Output the [X, Y] coordinate of the center of the cell containing the given text.  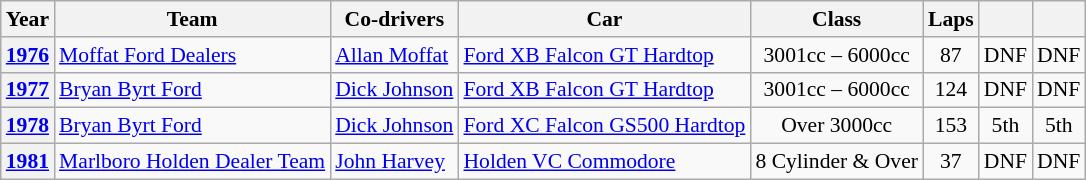
Class [836, 19]
37 [951, 162]
Laps [951, 19]
John Harvey [394, 162]
Car [604, 19]
1976 [28, 55]
1977 [28, 90]
Holden VC Commodore [604, 162]
1981 [28, 162]
8 Cylinder & Over [836, 162]
1978 [28, 126]
124 [951, 90]
Marlboro Holden Dealer Team [192, 162]
87 [951, 55]
Co-drivers [394, 19]
Moffat Ford Dealers [192, 55]
Over 3000cc [836, 126]
Ford XC Falcon GS500 Hardtop [604, 126]
153 [951, 126]
Year [28, 19]
Allan Moffat [394, 55]
Team [192, 19]
